Output the [X, Y] coordinate of the center of the cell containing the given text.  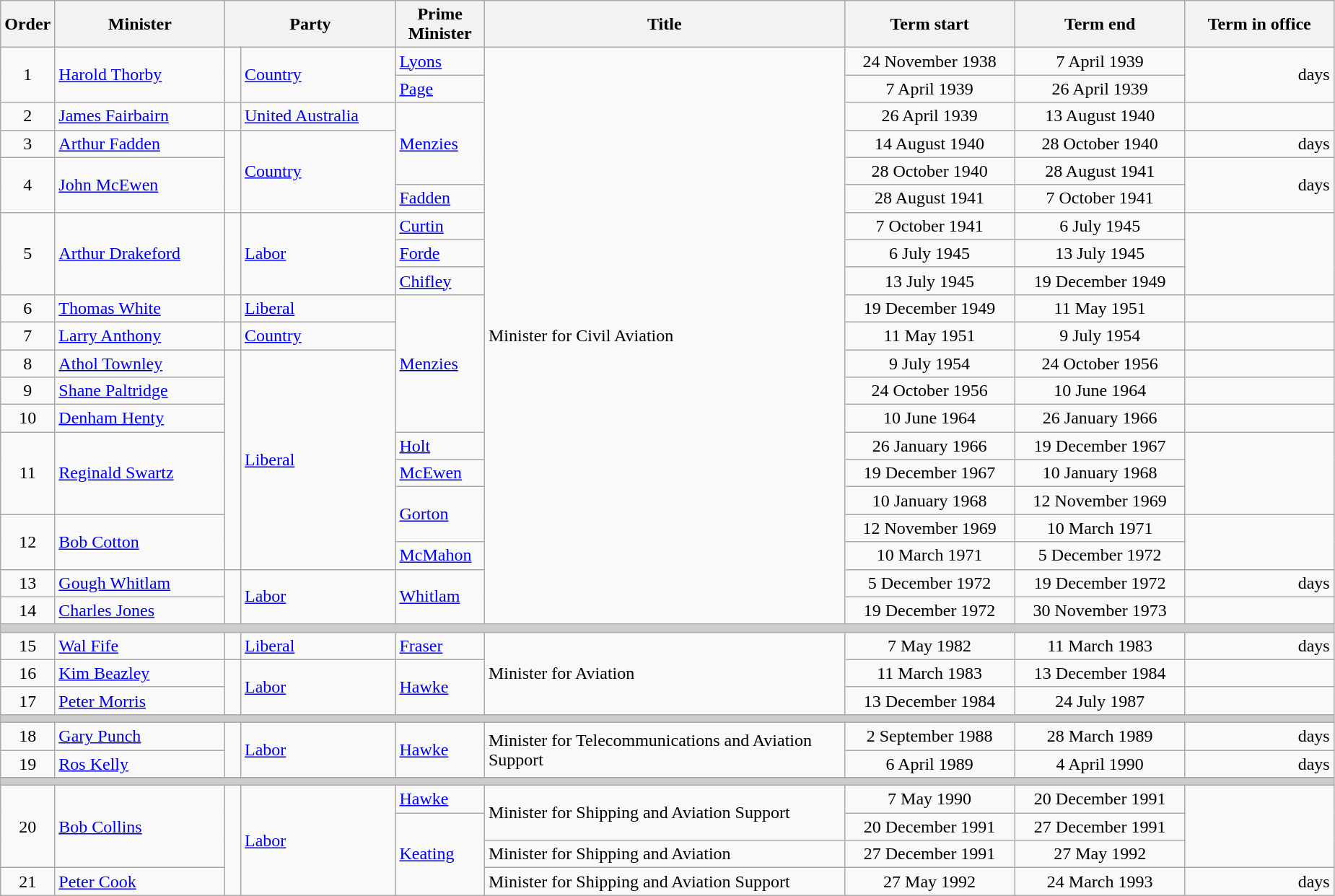
Lyons [440, 61]
10 [27, 418]
Minister for Shipping and Aviation [664, 854]
Arthur Fadden [140, 144]
24 November 1938 [929, 61]
Party [310, 25]
Title [664, 25]
James Fairbairn [140, 116]
United Australia [318, 116]
5 [27, 253]
Reginald Swartz [140, 473]
3 [27, 144]
Prime Minister [440, 25]
Kim Beazley [140, 673]
7 May 1982 [929, 646]
Keating [440, 854]
Denham Henty [140, 418]
Ros Kelly [140, 764]
Minister for Civil Aviation [664, 336]
Bob Cotton [140, 542]
17 [27, 700]
Gough Whitlam [140, 583]
20 [27, 827]
Term in office [1259, 25]
Shane Paltridge [140, 391]
15 [27, 646]
McEwen [440, 473]
24 July 1987 [1100, 700]
Minister for Aviation [664, 673]
Whitlam [440, 597]
11 [27, 473]
28 March 1989 [1100, 736]
Minister for Telecommunications and Aviation Support [664, 750]
7 [27, 335]
Term end [1100, 25]
9 [27, 391]
Bob Collins [140, 827]
Larry Anthony [140, 335]
13 August 1940 [1100, 116]
6 [27, 308]
Page [440, 89]
Chifley [440, 281]
18 [27, 736]
Holt [440, 446]
4 April 1990 [1100, 764]
7 May 1990 [929, 799]
19 [27, 764]
2 [27, 116]
2 September 1988 [929, 736]
Harold Thorby [140, 75]
Arthur Drakeford [140, 253]
12 [27, 542]
Gary Punch [140, 736]
McMahon [440, 555]
14 August 1940 [929, 144]
Thomas White [140, 308]
Curtin [440, 226]
1 [27, 75]
Fadden [440, 198]
21 [27, 882]
16 [27, 673]
John McEwen [140, 185]
Term start [929, 25]
14 [27, 610]
Wal Fife [140, 646]
Fraser [440, 646]
24 March 1993 [1100, 882]
30 November 1973 [1100, 610]
6 April 1989 [929, 764]
Gorton [440, 514]
4 [27, 185]
Forde [440, 253]
8 [27, 363]
Charles Jones [140, 610]
Athol Townley [140, 363]
Peter Cook [140, 882]
Peter Morris [140, 700]
13 [27, 583]
Minister [140, 25]
Order [27, 25]
